Identify which cell holds the provided text, then report its [x, y] central coordinate. 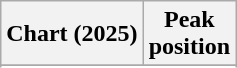
Peakposition [189, 34]
Chart (2025) [72, 34]
